From the cell containing the given text, extract its center point as (x, y) coordinate. 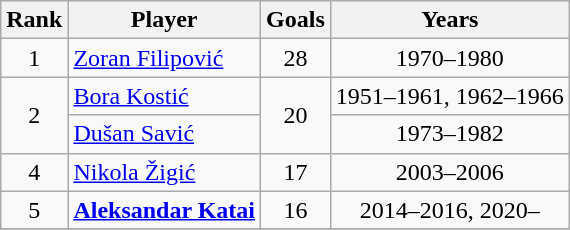
Dušan Savić (164, 134)
17 (296, 172)
Years (450, 20)
1973–1982 (450, 134)
Rank (34, 20)
1951–1961, 1962–1966 (450, 96)
1970–1980 (450, 58)
Nikola Žigić (164, 172)
Player (164, 20)
Zoran Filipović (164, 58)
Bora Kostić (164, 96)
Aleksandar Katai (164, 210)
2003–2006 (450, 172)
20 (296, 115)
16 (296, 210)
4 (34, 172)
2 (34, 115)
Goals (296, 20)
1 (34, 58)
5 (34, 210)
2014–2016, 2020– (450, 210)
28 (296, 58)
